Provide the (X, Y) coordinate of the cell's center where the given text is located.  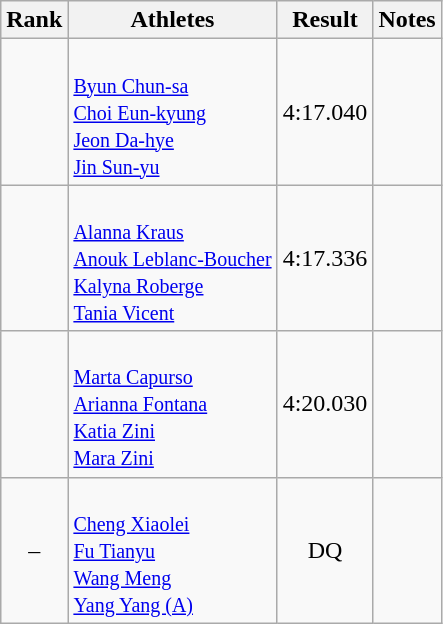
Rank (34, 20)
Notes (407, 20)
4:17.336 (325, 258)
Result (325, 20)
Cheng Xiaolei Fu Tianyu Wang Meng Yang Yang (A) (172, 550)
– (34, 550)
Alanna Kraus Anouk Leblanc-Boucher Kalyna Roberge Tania Vicent (172, 258)
Athletes (172, 20)
DQ (325, 550)
Byun Chun-sa Choi Eun-kyung Jeon Da-hye Jin Sun-yu (172, 112)
Marta Capurso Arianna Fontana Katia Zini Mara Zini (172, 404)
4:17.040 (325, 112)
4:20.030 (325, 404)
